Determine the (X, Y) coordinate at the center of the cell enclosing the given text.  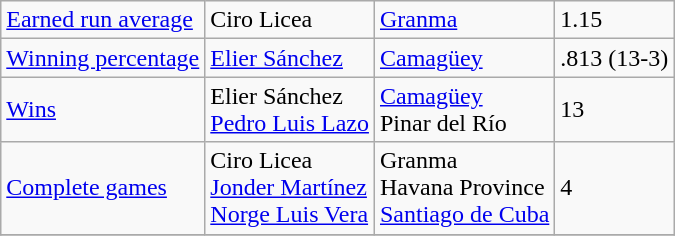
.813 (13-3) (614, 58)
Wins (103, 110)
Complete games (103, 188)
Granma (464, 20)
1.15 (614, 20)
Camagüey (464, 58)
Ciro Licea (290, 20)
Elier Sánchez Pedro Luis Lazo (290, 110)
Winning percentage (103, 58)
13 (614, 110)
Granma Havana Province Santiago de Cuba (464, 188)
Elier Sánchez (290, 58)
4 (614, 188)
Ciro Licea Jonder Martínez Norge Luis Vera (290, 188)
Camagüey Pinar del Río (464, 110)
Earned run average (103, 20)
